Extract the [X, Y] coordinate from the center of the cell holding the provided text.  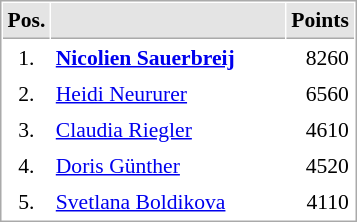
1. [26, 57]
4110 [320, 201]
Svetlana Boldikova [168, 201]
4610 [320, 129]
4. [26, 165]
4520 [320, 165]
Nicolien Sauerbreij [168, 57]
5. [26, 201]
Points [320, 21]
Claudia Riegler [168, 129]
6560 [320, 93]
2. [26, 93]
3. [26, 129]
Doris Günther [168, 165]
Pos. [26, 21]
8260 [320, 57]
Heidi Neururer [168, 93]
